Provide the [x, y] coordinate of the cell's center where the given text is located.  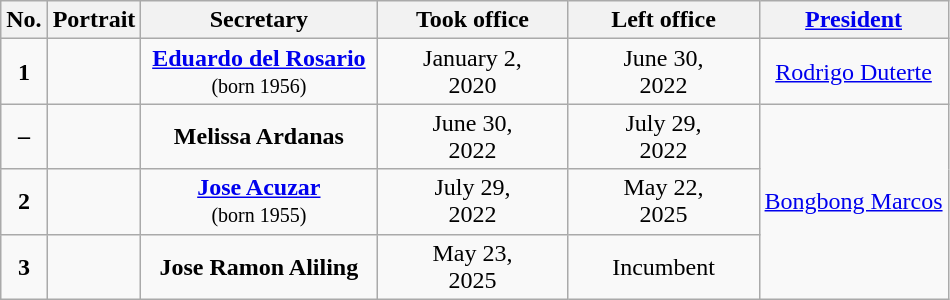
2 [24, 202]
– [24, 136]
May 23,2025 [472, 266]
Jose Acuzar(born 1955) [259, 202]
Melissa Ardanas [259, 136]
Bongbong Marcos [854, 202]
May 22,2025 [664, 202]
1 [24, 72]
Jose Ramon Aliling [259, 266]
No. [24, 20]
Secretary [259, 20]
3 [24, 266]
Rodrigo Duterte [854, 72]
Incumbent [664, 266]
Eduardo del Rosario(born 1956) [259, 72]
President [854, 20]
January 2,2020 [472, 72]
Portrait [94, 20]
Took office [472, 20]
Left office [664, 20]
